Capture the cell that displays the provided text and extract its [X, Y] central coordinate. 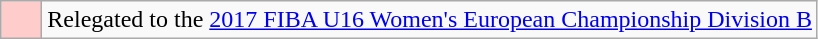
Relegated to the 2017 FIBA U16 Women's European Championship Division B [430, 20]
